Detect which cell encompasses the target text, then output its (X, Y) center coordinate. 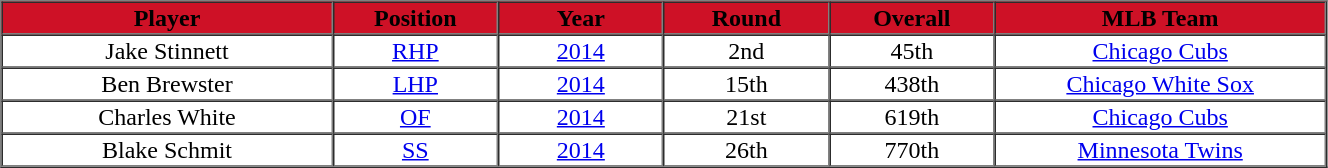
Position (416, 18)
Jake Stinnett (168, 50)
MLB Team (1160, 18)
45th (912, 50)
Ben Brewster (168, 84)
Overall (912, 18)
Player (168, 18)
RHP (416, 50)
438th (912, 84)
Round (747, 18)
21st (747, 116)
26th (747, 150)
Chicago White Sox (1160, 84)
770th (912, 150)
Year (581, 18)
619th (912, 116)
Minnesota Twins (1160, 150)
15th (747, 84)
LHP (416, 84)
Blake Schmit (168, 150)
OF (416, 116)
SS (416, 150)
Charles White (168, 116)
2nd (747, 50)
